Pinpoint the cell where the given text exists, returning its (x, y) midpoint coordinate. 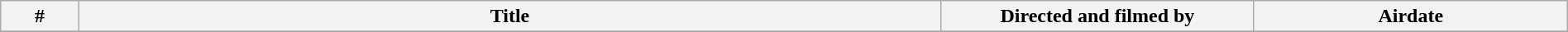
Title (509, 16)
Airdate (1411, 16)
Directed and filmed by (1097, 16)
# (40, 16)
